Return (x, y) of the center of cell containing provided text 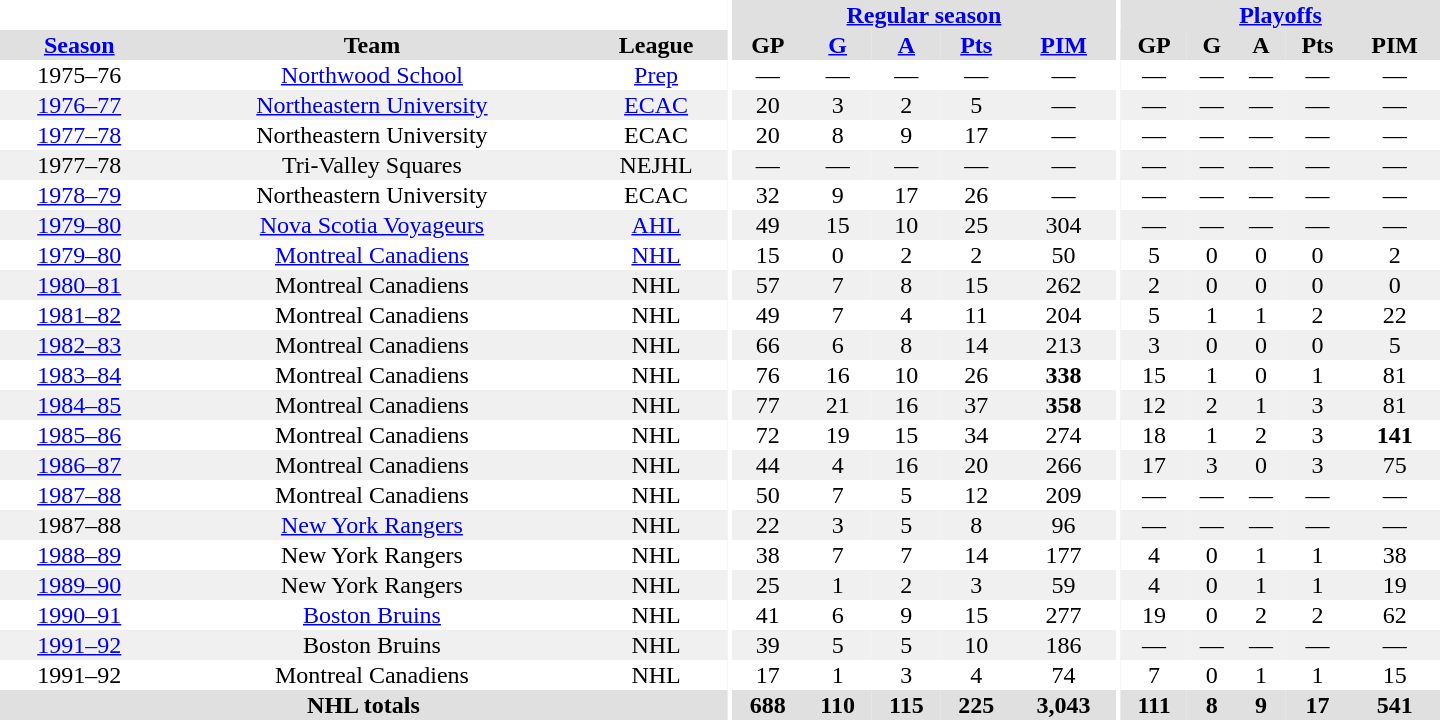
Tri-Valley Squares (372, 165)
177 (1064, 555)
115 (906, 705)
1989–90 (80, 585)
1990–91 (80, 615)
59 (1064, 585)
32 (768, 195)
44 (768, 465)
62 (1394, 615)
37 (976, 405)
1983–84 (80, 375)
1986–87 (80, 465)
Regular season (924, 15)
304 (1064, 225)
57 (768, 285)
277 (1064, 615)
39 (768, 645)
688 (768, 705)
274 (1064, 435)
41 (768, 615)
11 (976, 315)
3,043 (1064, 705)
358 (1064, 405)
1985–86 (80, 435)
1981–82 (80, 315)
Prep (656, 75)
18 (1154, 435)
NEJHL (656, 165)
541 (1394, 705)
1982–83 (80, 345)
110 (838, 705)
75 (1394, 465)
Season (80, 45)
225 (976, 705)
262 (1064, 285)
76 (768, 375)
1976–77 (80, 105)
77 (768, 405)
1975–76 (80, 75)
Nova Scotia Voyageurs (372, 225)
League (656, 45)
204 (1064, 315)
213 (1064, 345)
Team (372, 45)
21 (838, 405)
1988–89 (80, 555)
AHL (656, 225)
266 (1064, 465)
NHL totals (364, 705)
Northwood School (372, 75)
34 (976, 435)
96 (1064, 525)
1984–85 (80, 405)
111 (1154, 705)
141 (1394, 435)
1978–79 (80, 195)
209 (1064, 495)
Playoffs (1280, 15)
74 (1064, 675)
66 (768, 345)
338 (1064, 375)
186 (1064, 645)
72 (768, 435)
1980–81 (80, 285)
